Return the [X, Y] coordinate for the center point of the cell that contains the specified text.  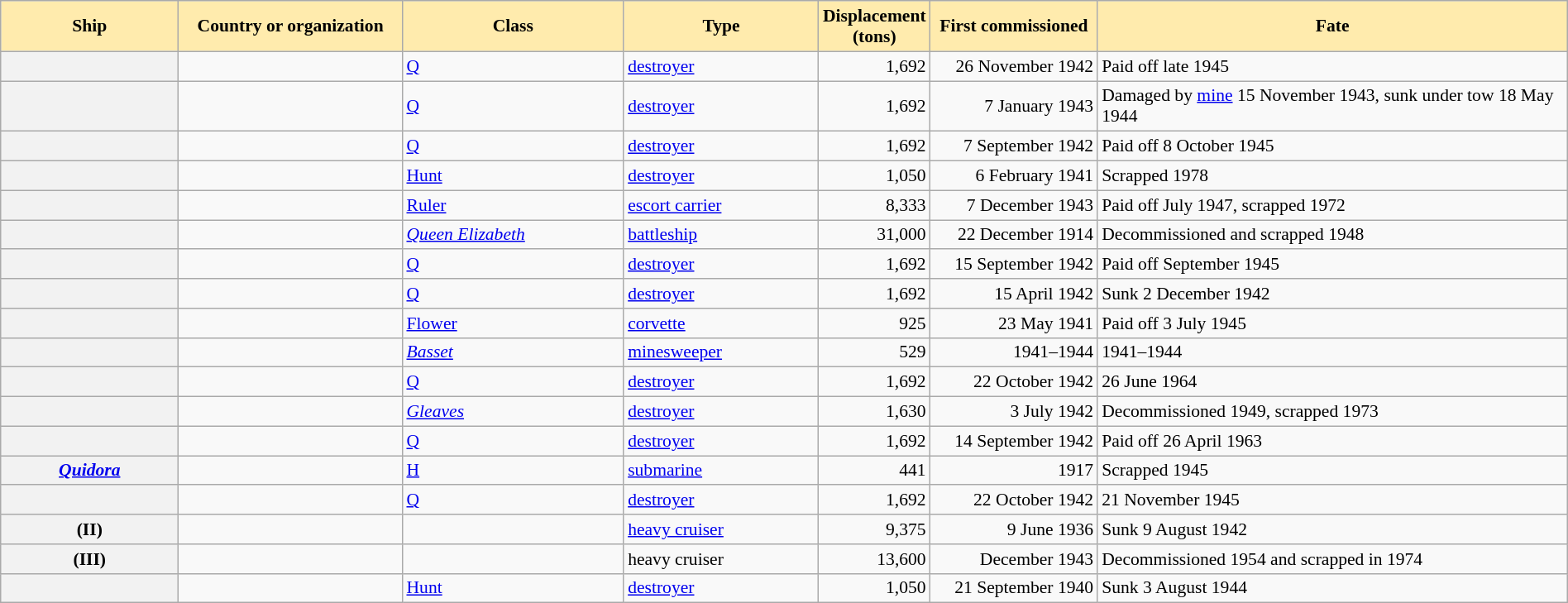
H [513, 471]
Sunk 3 August 1944 [1332, 588]
7 January 1943 [1014, 106]
925 [875, 323]
Decommissioned 1954 and scrapped in 1974 [1332, 559]
Queen Elizabeth [513, 235]
1917 [1014, 471]
Decommissioned 1949, scrapped 1973 [1332, 412]
26 June 1964 [1332, 382]
8,333 [875, 205]
7 December 1943 [1014, 205]
21 November 1945 [1332, 500]
15 April 1942 [1014, 294]
Fate [1332, 26]
Sunk 9 August 1942 [1332, 529]
7 September 1942 [1014, 146]
Decommissioned and scrapped 1948 [1332, 235]
Paid off 8 October 1945 [1332, 146]
submarine [721, 471]
Paid off September 1945 [1332, 265]
15 September 1942 [1014, 265]
Paid off late 1945 [1332, 66]
Country or organization [291, 26]
(III) [89, 559]
22 December 1914 [1014, 235]
Flower [513, 323]
Paid off July 1947, scrapped 1972 [1332, 205]
Scrapped 1945 [1332, 471]
14 September 1942 [1014, 441]
21 September 1940 [1014, 588]
Basset [513, 352]
529 [875, 352]
Displacement (tons) [875, 26]
9,375 [875, 529]
23 May 1941 [1014, 323]
9 June 1936 [1014, 529]
Ruler [513, 205]
Quidora [89, 471]
December 1943 [1014, 559]
battleship [721, 235]
Paid off 3 July 1945 [1332, 323]
escort carrier [721, 205]
Damaged by mine 15 November 1943, sunk under tow 18 May 1944 [1332, 106]
First commissioned [1014, 26]
3 July 1942 [1014, 412]
Scrapped 1978 [1332, 176]
Sunk 2 December 1942 [1332, 294]
Gleaves [513, 412]
1,630 [875, 412]
26 November 1942 [1014, 66]
Class [513, 26]
minesweeper [721, 352]
13,600 [875, 559]
corvette [721, 323]
31,000 [875, 235]
(II) [89, 529]
441 [875, 471]
Type [721, 26]
Paid off 26 April 1963 [1332, 441]
Ship [89, 26]
6 February 1941 [1014, 176]
